Return (x, y) of the center of cell containing provided text 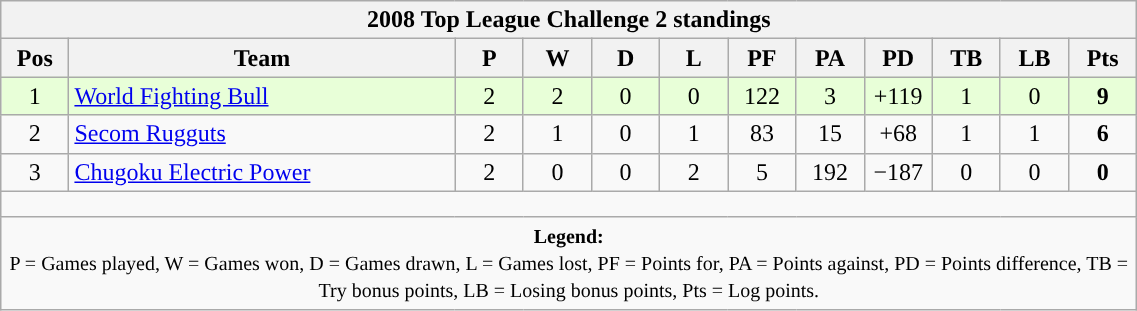
D (625, 58)
PA (830, 58)
122 (762, 96)
Team (262, 58)
−187 (898, 172)
L (694, 58)
PD (898, 58)
5 (762, 172)
192 (830, 172)
W (557, 58)
Chugoku Electric Power (262, 172)
PF (762, 58)
+119 (898, 96)
P (489, 58)
Secom Rugguts (262, 134)
Pos (35, 58)
+68 (898, 134)
83 (762, 134)
6 (1103, 134)
2008 Top League Challenge 2 standings (569, 20)
9 (1103, 96)
15 (830, 134)
TB (966, 58)
Pts (1103, 58)
World Fighting Bull (262, 96)
LB (1034, 58)
